Output the (X, Y) coordinate of the center of the cell containing the given text.  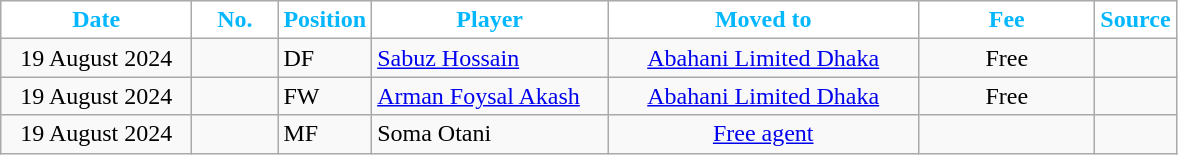
Source (1136, 20)
Player (490, 20)
Fee (1007, 20)
Moved to (764, 20)
Soma Otani (490, 134)
Position (325, 20)
FW (325, 96)
Sabuz Hossain (490, 58)
Free agent (764, 134)
Arman Foysal Akash (490, 96)
No. (235, 20)
Date (96, 20)
DF (325, 58)
MF (325, 134)
